Scan for the cell matching the given text and deliver its [x, y] coordinate at center. 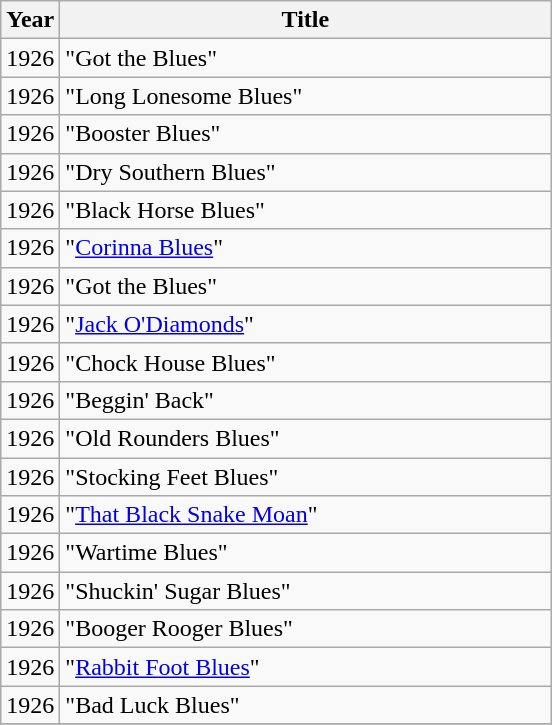
"Bad Luck Blues" [306, 705]
"Jack O'Diamonds" [306, 324]
"Black Horse Blues" [306, 210]
"Dry Southern Blues" [306, 172]
"That Black Snake Moan" [306, 515]
"Shuckin' Sugar Blues" [306, 591]
"Booster Blues" [306, 134]
"Chock House Blues" [306, 362]
Year [30, 20]
"Booger Rooger Blues" [306, 629]
"Long Lonesome Blues" [306, 96]
"Old Rounders Blues" [306, 438]
Title [306, 20]
"Beggin' Back" [306, 400]
"Rabbit Foot Blues" [306, 667]
"Corinna Blues" [306, 248]
"Stocking Feet Blues" [306, 477]
"Wartime Blues" [306, 553]
